Identify which cell holds the provided text, then report its (x, y) central coordinate. 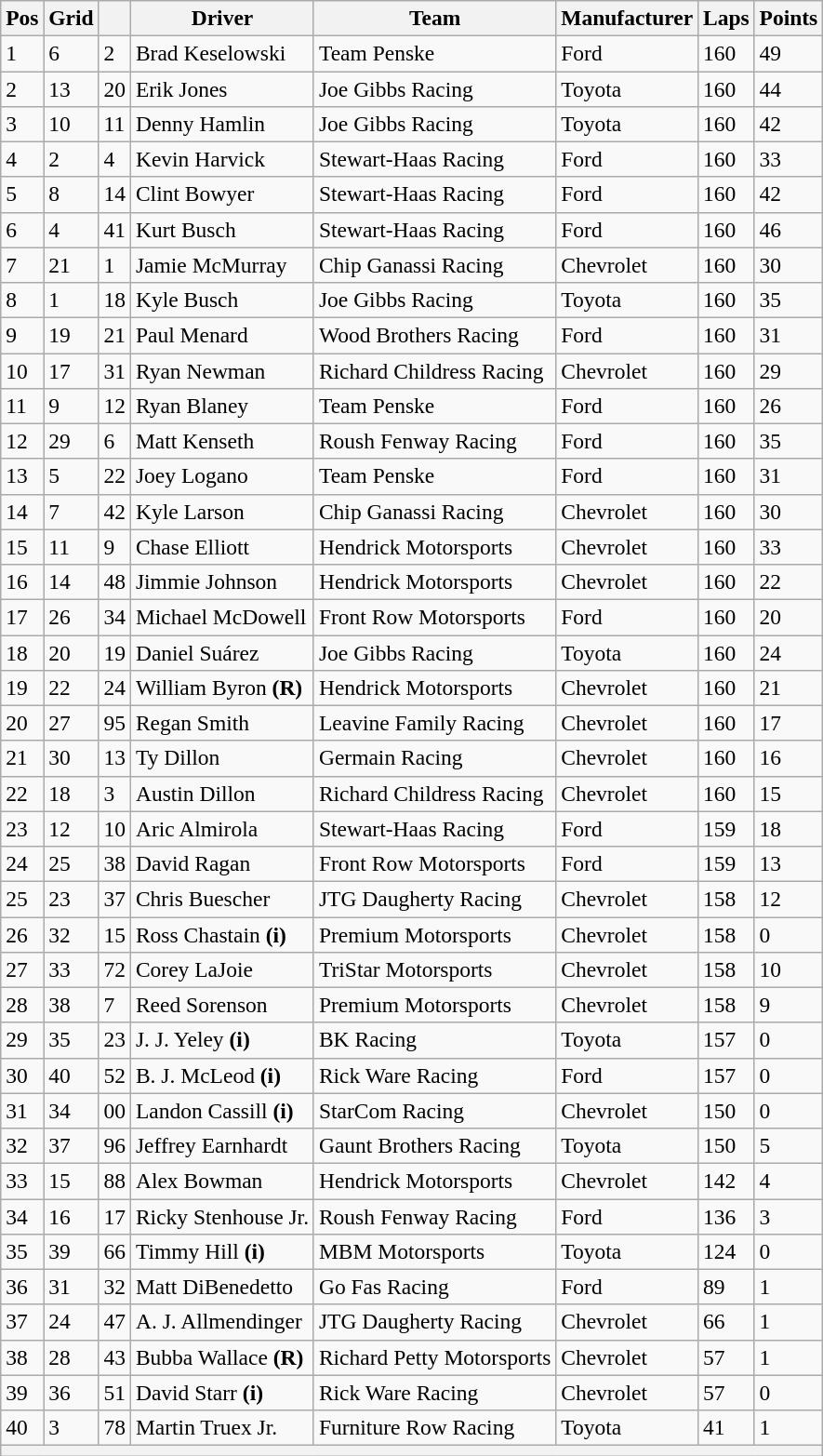
MBM Motorsports (434, 1251)
Austin Dillon (221, 794)
43 (114, 1357)
Denny Hamlin (221, 124)
B. J. McLeod (i) (221, 1075)
48 (114, 581)
Richard Petty Motorsports (434, 1357)
124 (727, 1251)
52 (114, 1075)
Daniel Suárez (221, 652)
Grid (71, 18)
Team (434, 18)
Manufacturer (627, 18)
44 (789, 88)
Chase Elliott (221, 547)
Timmy Hill (i) (221, 1251)
Landon Cassill (i) (221, 1111)
Matt Kenseth (221, 441)
Kurt Busch (221, 230)
46 (789, 230)
Jamie McMurray (221, 265)
49 (789, 53)
Wood Brothers Racing (434, 335)
78 (114, 1427)
Erik Jones (221, 88)
Brad Keselowski (221, 53)
Ryan Newman (221, 370)
Matt DiBenedetto (221, 1287)
Kyle Busch (221, 300)
BK Racing (434, 1040)
89 (727, 1287)
Joey Logano (221, 476)
88 (114, 1181)
Bubba Wallace (R) (221, 1357)
David Ragan (221, 863)
96 (114, 1145)
Laps (727, 18)
72 (114, 969)
Gaunt Brothers Racing (434, 1145)
95 (114, 723)
A. J. Allmendinger (221, 1322)
51 (114, 1393)
Ross Chastain (i) (221, 934)
Go Fas Racing (434, 1287)
Corey LaJoie (221, 969)
Furniture Row Racing (434, 1427)
David Starr (i) (221, 1393)
Ryan Blaney (221, 406)
Ty Dillon (221, 758)
Paul Menard (221, 335)
J. J. Yeley (i) (221, 1040)
Reed Sorenson (221, 1005)
47 (114, 1322)
Michael McDowell (221, 617)
TriStar Motorsports (434, 969)
Aric Almirola (221, 829)
Jeffrey Earnhardt (221, 1145)
Martin Truex Jr. (221, 1427)
Alex Bowman (221, 1181)
Points (789, 18)
Pos (22, 18)
00 (114, 1111)
Kevin Harvick (221, 159)
StarCom Racing (434, 1111)
Jimmie Johnson (221, 581)
Driver (221, 18)
Leavine Family Racing (434, 723)
Clint Bowyer (221, 194)
136 (727, 1216)
142 (727, 1181)
William Byron (R) (221, 688)
Kyle Larson (221, 512)
Chris Buescher (221, 899)
Regan Smith (221, 723)
Ricky Stenhouse Jr. (221, 1216)
Germain Racing (434, 758)
